Find where the given text appears and provide that cell's center as [X, Y] coordinate. 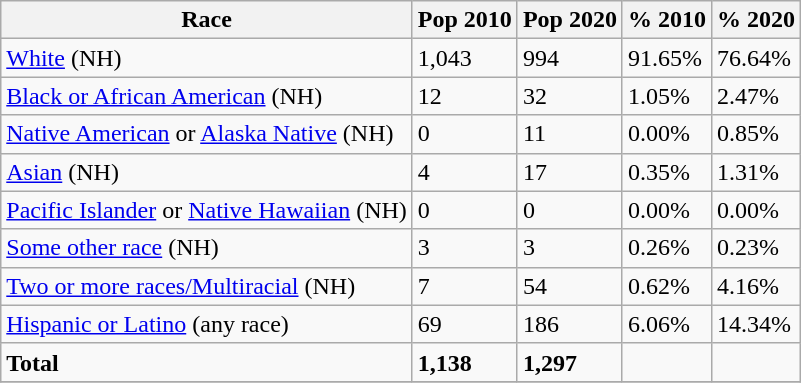
0.23% [756, 248]
7 [464, 286]
Race [207, 20]
1.31% [756, 172]
994 [570, 58]
1,297 [570, 362]
4 [464, 172]
Some other race (NH) [207, 248]
1,043 [464, 58]
% 2020 [756, 20]
Pop 2020 [570, 20]
2.47% [756, 96]
11 [570, 134]
14.34% [756, 324]
Native American or Alaska Native (NH) [207, 134]
0.62% [666, 286]
Black or African American (NH) [207, 96]
186 [570, 324]
1,138 [464, 362]
17 [570, 172]
12 [464, 96]
Pacific Islander or Native Hawaiian (NH) [207, 210]
69 [464, 324]
4.16% [756, 286]
1.05% [666, 96]
Asian (NH) [207, 172]
76.64% [756, 58]
32 [570, 96]
0.85% [756, 134]
0.26% [666, 248]
Two or more races/Multiracial (NH) [207, 286]
Pop 2010 [464, 20]
0.35% [666, 172]
6.06% [666, 324]
54 [570, 286]
91.65% [666, 58]
Total [207, 362]
White (NH) [207, 58]
Hispanic or Latino (any race) [207, 324]
% 2010 [666, 20]
